Output the (X, Y) coordinate of the center of the cell containing the given text.  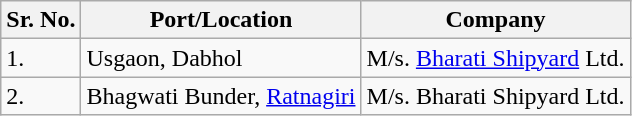
Bhagwati Bunder, Ratnagiri (221, 96)
2. (41, 96)
1. (41, 58)
Port/Location (221, 20)
Company (496, 20)
Usgaon, Dabhol (221, 58)
Sr. No. (41, 20)
